Scan for the cell matching the given text and deliver its [x, y] coordinate at center. 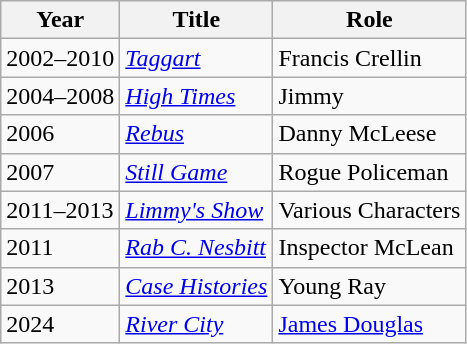
Still Game [196, 172]
James Douglas [370, 324]
Francis Crellin [370, 58]
Taggart [196, 58]
Rogue Policeman [370, 172]
Inspector McLean [370, 248]
2013 [60, 286]
Rebus [196, 134]
2007 [60, 172]
River City [196, 324]
Year [60, 20]
Danny McLeese [370, 134]
Young Ray [370, 286]
2006 [60, 134]
Jimmy [370, 96]
2011–2013 [60, 210]
2024 [60, 324]
Title [196, 20]
2004–2008 [60, 96]
2002–2010 [60, 58]
2011 [60, 248]
Case Histories [196, 286]
Various Characters [370, 210]
Role [370, 20]
Limmy's Show [196, 210]
Rab C. Nesbitt [196, 248]
High Times [196, 96]
